Capture the cell that displays the provided text and extract its [x, y] central coordinate. 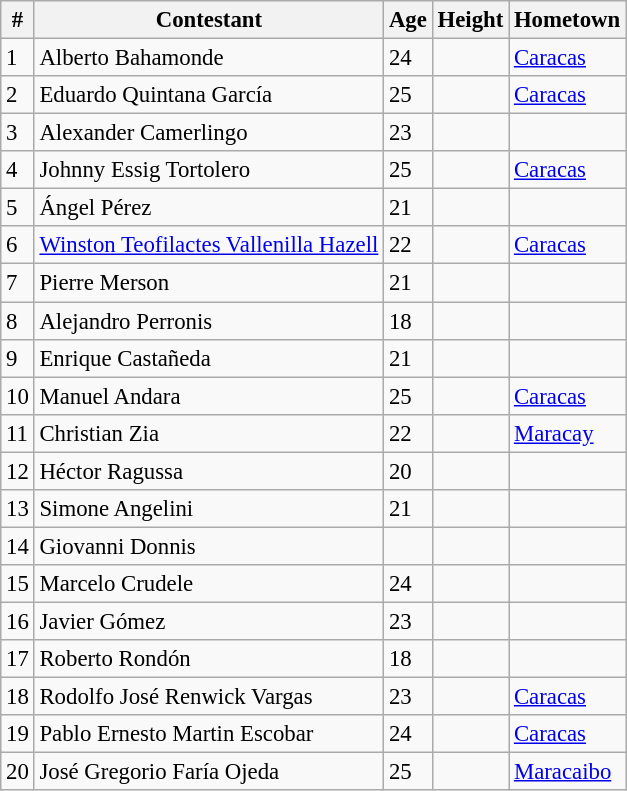
Roberto Rondón [209, 659]
Alberto Bahamonde [209, 58]
Manuel Andara [209, 396]
Winston Teofilactes Vallenilla Hazell [209, 245]
Héctor Ragussa [209, 471]
Javier Gómez [209, 621]
13 [18, 509]
Age [408, 20]
Eduardo Quintana García [209, 95]
10 [18, 396]
4 [18, 170]
Marcelo Crudele [209, 584]
Johnny Essig Tortolero [209, 170]
5 [18, 208]
8 [18, 321]
Hometown [568, 20]
7 [18, 283]
Giovanni Donnis [209, 546]
6 [18, 245]
Simone Angelini [209, 509]
2 [18, 95]
Pierre Merson [209, 283]
11 [18, 433]
15 [18, 584]
José Gregorio Faría Ojeda [209, 772]
9 [18, 358]
Maracaibo [568, 772]
Alejandro Perronis [209, 321]
Christian Zia [209, 433]
# [18, 20]
Alexander Camerlingo [209, 133]
19 [18, 734]
17 [18, 659]
12 [18, 471]
1 [18, 58]
16 [18, 621]
14 [18, 546]
Ángel Pérez [209, 208]
Maracay [568, 433]
Enrique Castañeda [209, 358]
Contestant [209, 20]
3 [18, 133]
Pablo Ernesto Martin Escobar [209, 734]
Rodolfo José Renwick Vargas [209, 697]
Height [470, 20]
